Scan for the cell matching the given text and deliver its (x, y) coordinate at center. 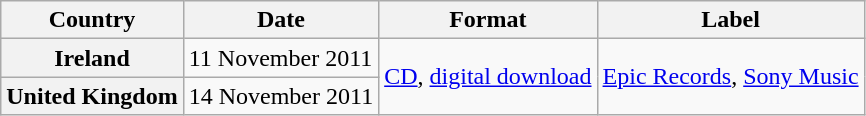
CD, digital download (488, 77)
Country (92, 20)
11 November 2011 (280, 58)
United Kingdom (92, 96)
Date (280, 20)
Epic Records, Sony Music (730, 77)
Label (730, 20)
Format (488, 20)
14 November 2011 (280, 96)
Ireland (92, 58)
